Return the (X, Y) coordinate for the center point of the cell that contains the specified text.  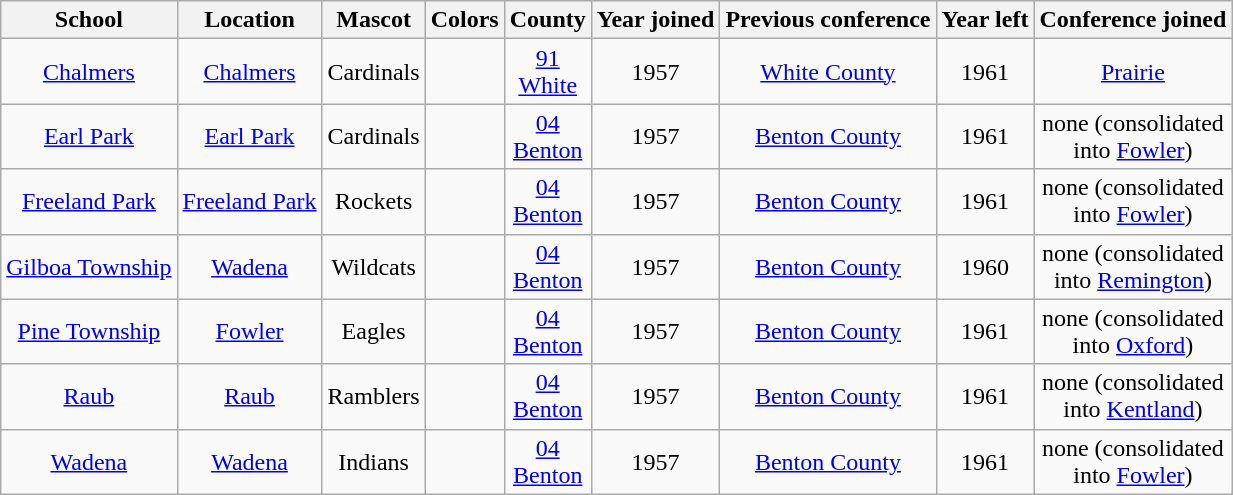
Prairie (1133, 72)
Ramblers (374, 396)
Fowler (250, 332)
Indians (374, 462)
Location (250, 20)
White County (828, 72)
Year joined (656, 20)
none (consolidated into Kentland) (1133, 396)
Pine Township (89, 332)
1960 (985, 266)
none (consolidated into Oxford) (1133, 332)
School (89, 20)
Previous conference (828, 20)
Year left (985, 20)
none (consolidated into Remington) (1133, 266)
91 White (548, 72)
Gilboa Township (89, 266)
Eagles (374, 332)
Conference joined (1133, 20)
Rockets (374, 202)
Colors (464, 20)
County (548, 20)
Wildcats (374, 266)
Mascot (374, 20)
